Pinpoint the cell where the given text exists, returning its [X, Y] midpoint coordinate. 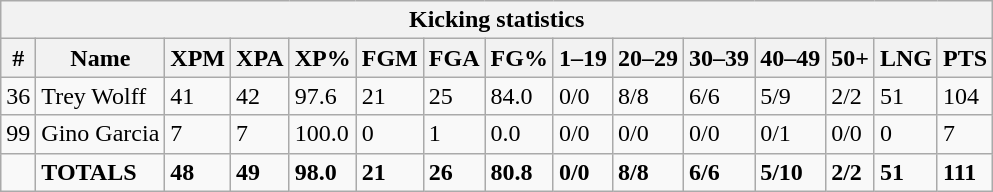
30–39 [720, 58]
# [18, 58]
Trey Wolff [100, 96]
48 [198, 172]
FGA [454, 58]
Kicking statistics [497, 20]
98.0 [322, 172]
80.8 [519, 172]
104 [964, 96]
42 [260, 96]
XPA [260, 58]
40–49 [790, 58]
100.0 [322, 134]
FG% [519, 58]
36 [18, 96]
TOTALS [100, 172]
99 [18, 134]
XPM [198, 58]
Name [100, 58]
5/9 [790, 96]
84.0 [519, 96]
5/10 [790, 172]
FGM [390, 58]
1–19 [582, 58]
49 [260, 172]
LNG [906, 58]
50+ [850, 58]
1 [454, 134]
0/1 [790, 134]
25 [454, 96]
Gino Garcia [100, 134]
97.6 [322, 96]
41 [198, 96]
0.0 [519, 134]
XP% [322, 58]
111 [964, 172]
20–29 [648, 58]
PTS [964, 58]
26 [454, 172]
